Determine the [x, y] coordinate at the center of the cell enclosing the given text.  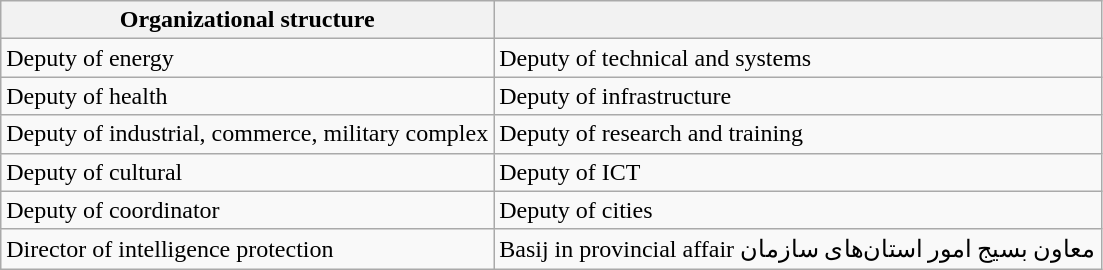
Deputy of research and training [798, 134]
Deputy of ICT [798, 172]
Deputy of industrial, commerce, military complex [248, 134]
Deputy of cultural [248, 172]
Deputy of technical and systems [798, 58]
Deputy of infrastructure [798, 96]
Deputy of health [248, 96]
Deputy of cities [798, 210]
Director of intelligence protection [248, 249]
Organizational structure [248, 20]
Deputy of energy [248, 58]
Basij in provincial affair معاون بسیج امور استان‌های سازمان [798, 249]
Deputy of coordinator [248, 210]
